From the cell containing the given text, extract its center point as (x, y) coordinate. 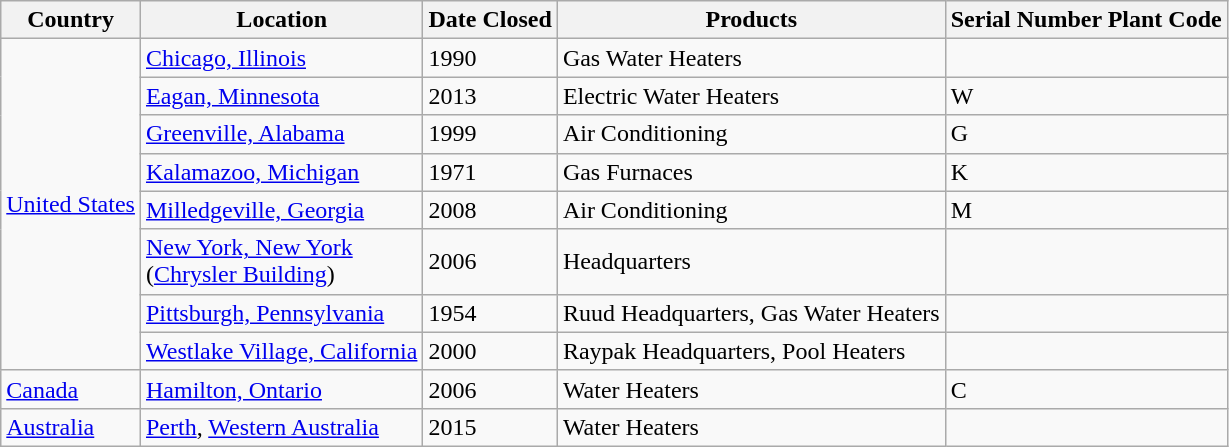
Country (71, 20)
1971 (490, 172)
C (1086, 389)
Serial Number Plant Code (1086, 20)
Pittsburgh, Pennsylvania (281, 313)
Perth, Western Australia (281, 427)
2015 (490, 427)
K (1086, 172)
1990 (490, 58)
2008 (490, 210)
1999 (490, 134)
Gas Water Heaters (751, 58)
2013 (490, 96)
New York, New York(Chrysler Building) (281, 262)
Headquarters (751, 262)
2000 (490, 351)
Australia (71, 427)
Milledgeville, Georgia (281, 210)
Westlake Village, California (281, 351)
Location (281, 20)
Eagan, Minnesota (281, 96)
1954 (490, 313)
Date Closed (490, 20)
Canada (71, 389)
W (1086, 96)
Kalamazoo, Michigan (281, 172)
M (1086, 210)
G (1086, 134)
Greenville, Alabama (281, 134)
Gas Furnaces (751, 172)
United States (71, 205)
Products (751, 20)
Electric Water Heaters (751, 96)
Hamilton, Ontario (281, 389)
Ruud Headquarters, Gas Water Heaters (751, 313)
Raypak Headquarters, Pool Heaters (751, 351)
Chicago, Illinois (281, 58)
